Return (X, Y) of the center of cell containing provided text 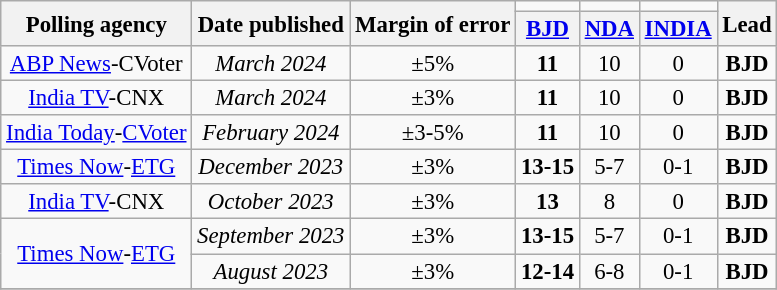
Date published (271, 24)
±3-5% (433, 132)
13 (548, 202)
ABP News-CVoter (96, 64)
INDIA (678, 30)
September 2023 (271, 236)
Polling agency (96, 24)
±5% (433, 64)
12-14 (548, 272)
Lead (747, 24)
October 2023 (271, 202)
NDA (609, 30)
8 (609, 202)
Margin of error (433, 24)
February 2024 (271, 132)
6-8 (609, 272)
December 2023 (271, 168)
India Today-CVoter (96, 132)
August 2023 (271, 272)
